Detect which cell encompasses the target text, then output its [X, Y] center coordinate. 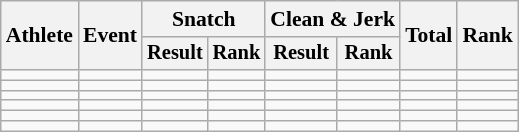
Event [110, 36]
Snatch [204, 19]
Clean & Jerk [332, 19]
Athlete [40, 36]
Total [428, 36]
